Find where the given text appears and provide that cell's center as [x, y] coordinate. 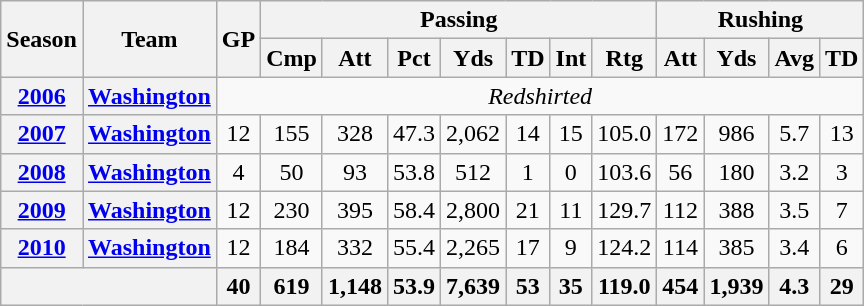
15 [571, 134]
454 [680, 286]
17 [528, 248]
103.6 [624, 172]
58.4 [414, 210]
35 [571, 286]
Avg [794, 58]
21 [528, 210]
13 [842, 134]
1,939 [736, 286]
105.0 [624, 134]
2009 [42, 210]
2008 [42, 172]
119.0 [624, 286]
1,148 [354, 286]
3 [842, 172]
332 [354, 248]
56 [680, 172]
29 [842, 286]
184 [292, 248]
Cmp [292, 58]
Pct [414, 58]
Int [571, 58]
47.3 [414, 134]
114 [680, 248]
155 [292, 134]
2,062 [474, 134]
5.7 [794, 134]
180 [736, 172]
2006 [42, 96]
40 [238, 286]
172 [680, 134]
4 [238, 172]
14 [528, 134]
Rushing [760, 20]
3.5 [794, 210]
3.4 [794, 248]
11 [571, 210]
7,639 [474, 286]
512 [474, 172]
112 [680, 210]
Passing [459, 20]
124.2 [624, 248]
2010 [42, 248]
Rtg [624, 58]
7 [842, 210]
4.3 [794, 286]
55.4 [414, 248]
2,265 [474, 248]
93 [354, 172]
388 [736, 210]
1 [528, 172]
50 [292, 172]
6 [842, 248]
619 [292, 286]
GP [238, 39]
53 [528, 286]
Redshirted [540, 96]
129.7 [624, 210]
0 [571, 172]
9 [571, 248]
53.9 [414, 286]
986 [736, 134]
395 [354, 210]
Team [149, 39]
385 [736, 248]
3.2 [794, 172]
328 [354, 134]
230 [292, 210]
2007 [42, 134]
53.8 [414, 172]
2,800 [474, 210]
Season [42, 39]
